Detect which cell encompasses the target text, then output its [X, Y] center coordinate. 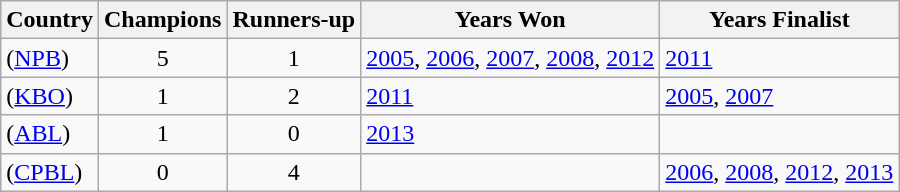
2005, 2006, 2007, 2008, 2012 [510, 58]
(CPBL) [50, 172]
(ABL) [50, 134]
4 [294, 172]
Champions [162, 20]
Years Finalist [780, 20]
2 [294, 96]
2006, 2008, 2012, 2013 [780, 172]
2013 [510, 134]
Country [50, 20]
5 [162, 58]
Runners-up [294, 20]
(NPB) [50, 58]
2005, 2007 [780, 96]
Years Won [510, 20]
(KBO) [50, 96]
